Output the [x, y] coordinate of the center of the cell containing the given text.  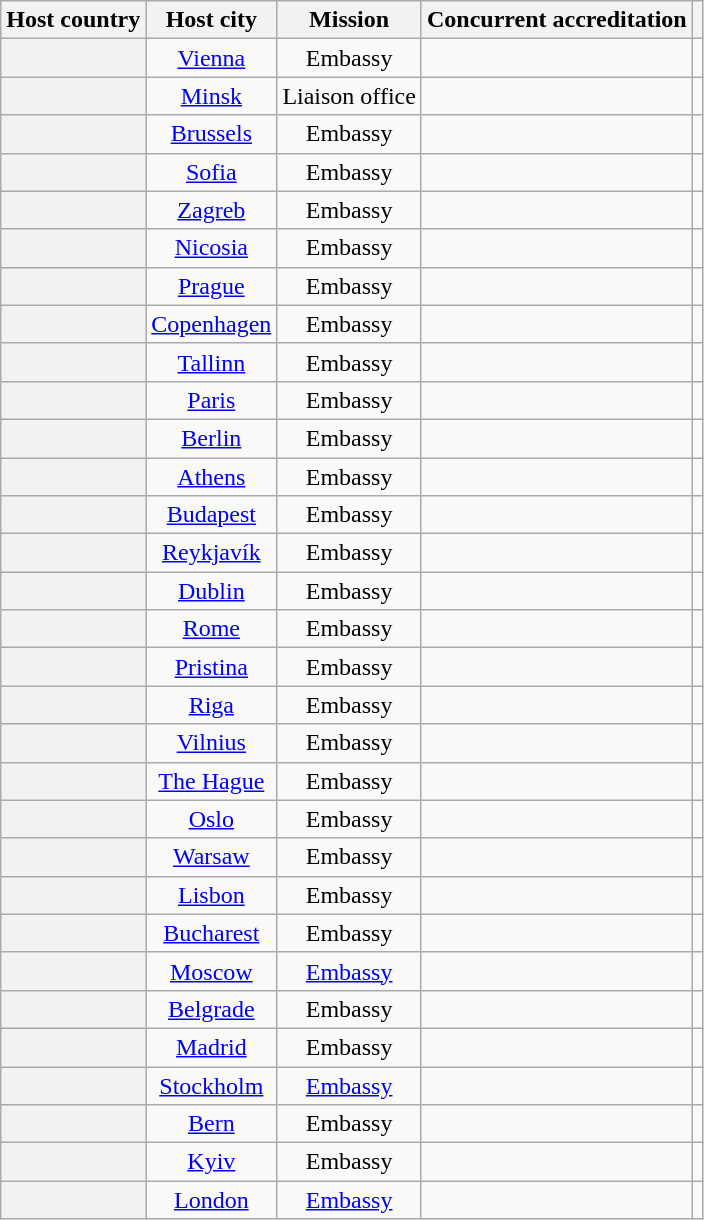
Pristina [212, 667]
Rome [212, 629]
Bern [212, 1124]
Concurrent accreditation [556, 20]
Tallinn [212, 362]
Liaison office [350, 96]
Budapest [212, 515]
Oslo [212, 819]
Dublin [212, 591]
Kyiv [212, 1162]
Lisbon [212, 895]
Prague [212, 286]
Paris [212, 400]
Bucharest [212, 933]
Nicosia [212, 248]
Stockholm [212, 1085]
Athens [212, 477]
Sofia [212, 172]
London [212, 1200]
Vilnius [212, 743]
The Hague [212, 781]
Moscow [212, 971]
Brussels [212, 134]
Warsaw [212, 857]
Minsk [212, 96]
Copenhagen [212, 324]
Vienna [212, 58]
Belgrade [212, 1009]
Berlin [212, 438]
Host city [212, 20]
Host country [74, 20]
Mission [350, 20]
Riga [212, 705]
Reykjavík [212, 553]
Madrid [212, 1047]
Zagreb [212, 210]
